Capture the cell that displays the provided text and extract its (x, y) central coordinate. 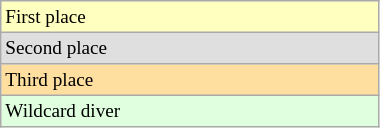
Third place (190, 80)
First place (190, 17)
Second place (190, 48)
Wildcard diver (190, 111)
